Return the (X, Y) coordinate for the center point of the cell that contains the specified text.  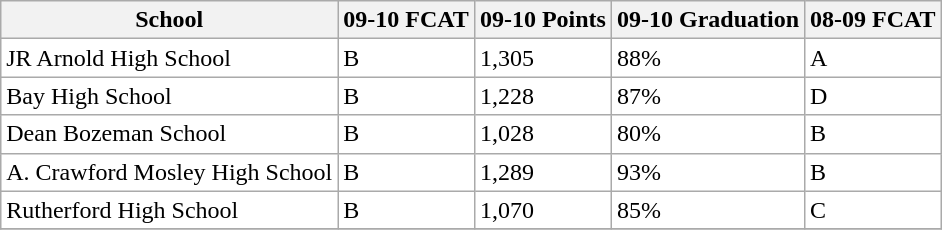
93% (708, 172)
85% (708, 210)
1,070 (542, 210)
80% (708, 134)
08-09 FCAT (874, 20)
D (874, 96)
School (170, 20)
88% (708, 58)
A (874, 58)
09-10 FCAT (406, 20)
1,305 (542, 58)
09-10 Graduation (708, 20)
1,289 (542, 172)
1,028 (542, 134)
Rutherford High School (170, 210)
C (874, 210)
Dean Bozeman School (170, 134)
09-10 Points (542, 20)
JR Arnold High School (170, 58)
A. Crawford Mosley High School (170, 172)
1,228 (542, 96)
Bay High School (170, 96)
87% (708, 96)
